Provide the (X, Y) coordinate of the cell's center where the given text is located.  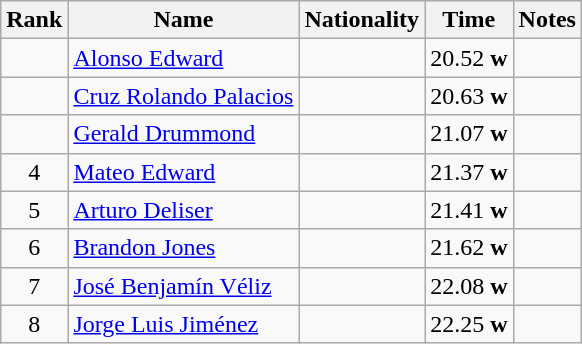
8 (34, 324)
Notes (547, 20)
Gerald Drummond (184, 134)
20.63 w (469, 96)
21.62 w (469, 248)
José Benjamín Véliz (184, 286)
22.08 w (469, 286)
20.52 w (469, 58)
Brandon Jones (184, 248)
21.37 w (469, 172)
Alonso Edward (184, 58)
6 (34, 248)
Name (184, 20)
Cruz Rolando Palacios (184, 96)
Time (469, 20)
21.41 w (469, 210)
22.25 w (469, 324)
Nationality (362, 20)
Mateo Edward (184, 172)
7 (34, 286)
4 (34, 172)
21.07 w (469, 134)
Jorge Luis Jiménez (184, 324)
Arturo Deliser (184, 210)
Rank (34, 20)
5 (34, 210)
